Return the (X, Y) coordinate for the center point of the cell that contains the specified text.  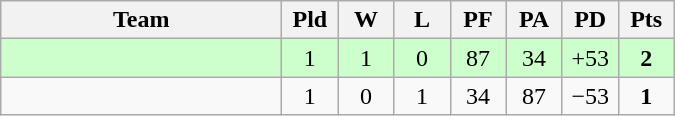
L (422, 20)
+53 (590, 58)
−53 (590, 96)
W (366, 20)
PA (534, 20)
Pts (646, 20)
Pld (310, 20)
2 (646, 58)
PF (478, 20)
Team (142, 20)
PD (590, 20)
